Detect which cell encompasses the target text, then output its [X, Y] center coordinate. 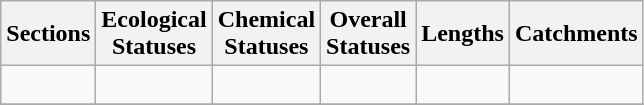
Catchments [576, 34]
Sections [48, 34]
ChemicalStatuses [266, 34]
OverallStatuses [368, 34]
EcologicalStatuses [154, 34]
Lengths [463, 34]
